Find where the given text appears and provide that cell's center as [X, Y] coordinate. 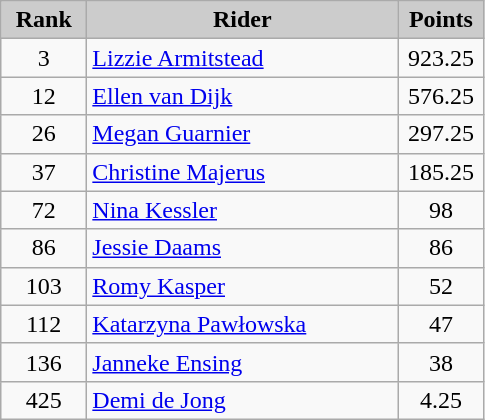
923.25 [441, 58]
26 [44, 134]
Katarzyna Pawłowska [242, 324]
Demi de Jong [242, 400]
Rank [44, 20]
37 [44, 172]
Rider [242, 20]
103 [44, 286]
Nina Kessler [242, 210]
112 [44, 324]
Romy Kasper [242, 286]
12 [44, 96]
576.25 [441, 96]
Christine Majerus [242, 172]
3 [44, 58]
Jessie Daams [242, 248]
98 [441, 210]
136 [44, 362]
297.25 [441, 134]
38 [441, 362]
Ellen van Dijk [242, 96]
Megan Guarnier [242, 134]
47 [441, 324]
72 [44, 210]
Lizzie Armitstead [242, 58]
4.25 [441, 400]
425 [44, 400]
185.25 [441, 172]
52 [441, 286]
Janneke Ensing [242, 362]
Points [441, 20]
